Return the (x, y) coordinate for the center point of the cell that contains the specified text.  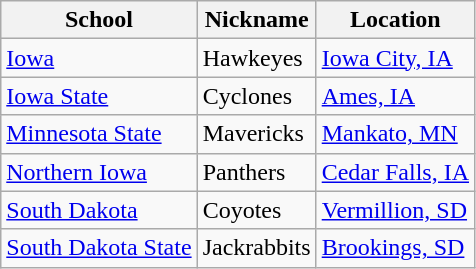
Panthers (256, 172)
Cedar Falls, IA (395, 172)
Iowa City, IA (395, 58)
South Dakota State (99, 248)
Iowa State (99, 96)
Vermillion, SD (395, 210)
Iowa (99, 58)
Jackrabbits (256, 248)
Mavericks (256, 134)
Coyotes (256, 210)
Northern Iowa (99, 172)
Mankato, MN (395, 134)
Cyclones (256, 96)
Hawkeyes (256, 58)
Location (395, 20)
Nickname (256, 20)
Brookings, SD (395, 248)
School (99, 20)
Ames, IA (395, 96)
Minnesota State (99, 134)
South Dakota (99, 210)
